Return the [X, Y] coordinate for the center point of the cell that contains the specified text.  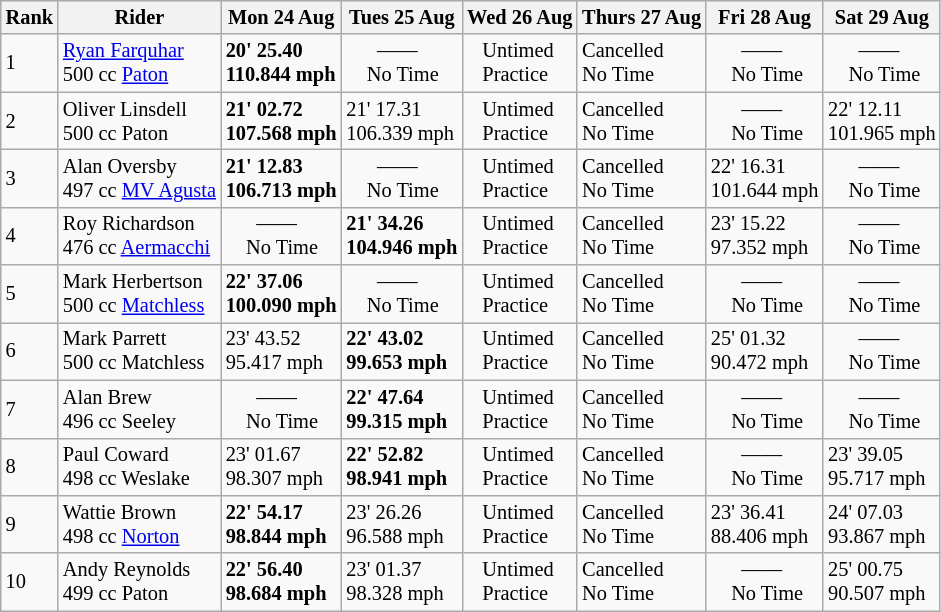
22' 52.82 98.941 mph [402, 467]
Ryan Farquhar 500 cc Paton [140, 63]
Mon 24 Aug [282, 17]
23' 01.37 98.328 mph [402, 582]
23' 36.41 88.406 mph [764, 524]
22' 43.02 99.653 mph [402, 351]
22' 12.11 101.965 mph [882, 121]
25' 00.75 90.507 mph [882, 582]
21' 12.83 106.713 mph [282, 178]
1 [30, 63]
Andy Reynolds 499 cc Paton [140, 582]
22' 47.64 99.315 mph [402, 409]
23' 01.67 98.307 mph [282, 467]
21' 34.26 104.946 mph [402, 236]
21' 17.31 106.339 mph [402, 121]
Alan Oversby 497 cc MV Agusta [140, 178]
Fri 28 Aug [764, 17]
Sat 29 Aug [882, 17]
Thurs 27 Aug [642, 17]
10 [30, 582]
23' 39.05 95.717 mph [882, 467]
Rank [30, 17]
Paul Coward 498 cc Weslake [140, 467]
Oliver Linsdell 500 cc Paton [140, 121]
9 [30, 524]
Wattie Brown 498 cc Norton [140, 524]
2 [30, 121]
22' 56.40 98.684 mph [282, 582]
Rider [140, 17]
22' 16.31 101.644 mph [764, 178]
5 [30, 294]
22' 37.06 100.090 mph [282, 294]
Tues 25 Aug [402, 17]
8 [30, 467]
3 [30, 178]
6 [30, 351]
Mark Parrett 500 cc Matchless [140, 351]
23' 15.22 97.352 mph [764, 236]
22' 54.17 98.844 mph [282, 524]
23' 26.26 96.588 mph [402, 524]
24' 07.03 93.867 mph [882, 524]
23' 43.52 95.417 mph [282, 351]
Mark Herbertson 500 cc Matchless [140, 294]
4 [30, 236]
20' 25.40 110.844 mph [282, 63]
Alan Brew 496 cc Seeley [140, 409]
25' 01.32 90.472 mph [764, 351]
Roy Richardson 476 cc Aermacchi [140, 236]
Wed 26 Aug [520, 17]
7 [30, 409]
21' 02.72 107.568 mph [282, 121]
